Locate the cell with the specified text and output its [X, Y] center coordinate. 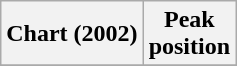
Peakposition [189, 34]
Chart (2002) [72, 34]
